Detect which cell encompasses the target text, then output its (X, Y) center coordinate. 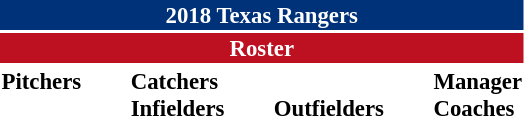
Roster (262, 48)
2018 Texas Rangers (262, 15)
